Search for the cell housing the specified text and yield its (x, y) center coordinate. 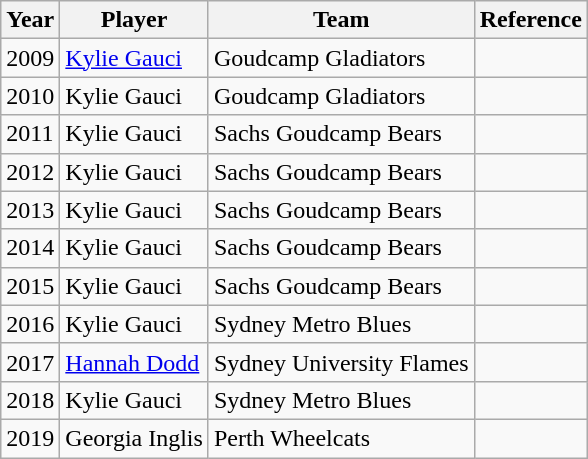
2015 (30, 286)
2016 (30, 324)
Sydney University Flames (341, 362)
2014 (30, 248)
Perth Wheelcats (341, 438)
Year (30, 20)
2019 (30, 438)
Georgia Inglis (134, 438)
Hannah Dodd (134, 362)
2018 (30, 400)
Player (134, 20)
2009 (30, 58)
Team (341, 20)
Reference (530, 20)
2013 (30, 210)
2012 (30, 172)
2011 (30, 134)
2017 (30, 362)
2010 (30, 96)
